Capture the cell that displays the provided text and extract its (X, Y) central coordinate. 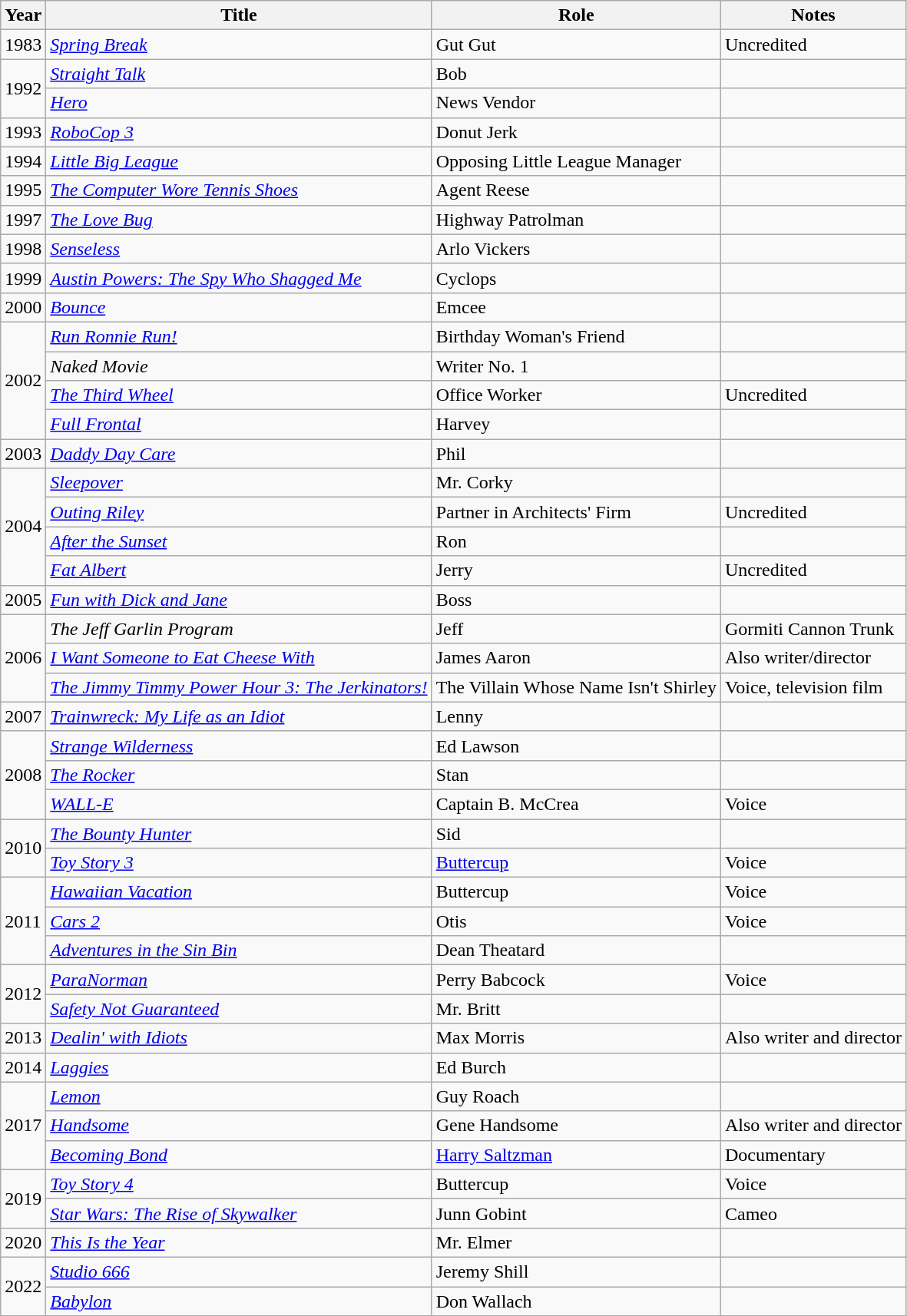
Cameo (813, 1213)
Mr. Corky (576, 483)
The Jimmy Timmy Power Hour 3: The Jerkinators! (239, 687)
2008 (23, 775)
Don Wallach (576, 1301)
Year (23, 15)
Ed Lawson (576, 746)
Gut Gut (576, 45)
Agent Reese (576, 190)
Perry Babcock (576, 980)
Donut Jerk (576, 132)
Hawaiian Vacation (239, 892)
Jerry (576, 570)
Emcee (576, 307)
2014 (23, 1067)
Mr. Britt (576, 1009)
Fun with Dick and Jane (239, 600)
Cars 2 (239, 921)
Also writer/director (813, 658)
2011 (23, 921)
Dealin' with Idiots (239, 1038)
2000 (23, 307)
Strange Wilderness (239, 746)
2017 (23, 1126)
Jeremy Shill (576, 1271)
Gene Handsome (576, 1126)
Naked Movie (239, 366)
Ed Burch (576, 1067)
Babylon (239, 1301)
Highway Patrolman (576, 220)
Ron (576, 541)
Lemon (239, 1096)
Fat Albert (239, 570)
This Is the Year (239, 1242)
2019 (23, 1199)
Star Wars: The Rise of Skywalker (239, 1213)
WALL-E (239, 804)
2006 (23, 658)
2020 (23, 1242)
2003 (23, 454)
Boss (576, 600)
Outing Riley (239, 512)
Writer No. 1 (576, 366)
The Love Bug (239, 220)
2005 (23, 600)
Otis (576, 921)
Notes (813, 15)
Sid (576, 833)
Office Worker (576, 395)
Dean Theatard (576, 951)
2007 (23, 716)
2013 (23, 1038)
Documentary (813, 1155)
Toy Story 3 (239, 863)
The Computer Wore Tennis Shoes (239, 190)
ParaNorman (239, 980)
Max Morris (576, 1038)
I Want Someone to Eat Cheese With (239, 658)
Laggies (239, 1067)
Senseless (239, 249)
Jeff (576, 629)
Captain B. McCrea (576, 804)
RoboCop 3 (239, 132)
The Third Wheel (239, 395)
1995 (23, 190)
The Rocker (239, 775)
1999 (23, 278)
1998 (23, 249)
Gormiti Cannon Trunk (813, 629)
Title (239, 15)
Mr. Elmer (576, 1242)
Safety Not Guaranteed (239, 1009)
Lenny (576, 716)
1997 (23, 220)
Opposing Little League Manager (576, 161)
2010 (23, 848)
Full Frontal (239, 425)
James Aaron (576, 658)
Sleepover (239, 483)
Becoming Bond (239, 1155)
Austin Powers: The Spy Who Shagged Me (239, 278)
1993 (23, 132)
Spring Break (239, 45)
Straight Talk (239, 74)
Junn Gobint (576, 1213)
Adventures in the Sin Bin (239, 951)
2022 (23, 1286)
Cyclops (576, 278)
2002 (23, 380)
Run Ronnie Run! (239, 336)
1994 (23, 161)
1983 (23, 45)
Partner in Architects' Firm (576, 512)
Studio 666 (239, 1271)
Phil (576, 454)
Role (576, 15)
Hero (239, 103)
Bob (576, 74)
Trainwreck: My Life as an Idiot (239, 716)
Little Big League (239, 161)
The Villain Whose Name Isn't Shirley (576, 687)
Handsome (239, 1126)
Harry Saltzman (576, 1155)
The Jeff Garlin Program (239, 629)
Birthday Woman's Friend (576, 336)
Bounce (239, 307)
Guy Roach (576, 1096)
After the Sunset (239, 541)
News Vendor (576, 103)
1992 (23, 88)
2004 (23, 527)
Harvey (576, 425)
Stan (576, 775)
Daddy Day Care (239, 454)
Voice, television film (813, 687)
The Bounty Hunter (239, 833)
Toy Story 4 (239, 1184)
Arlo Vickers (576, 249)
2012 (23, 994)
